From the cell containing the given text, extract its center point as (x, y) coordinate. 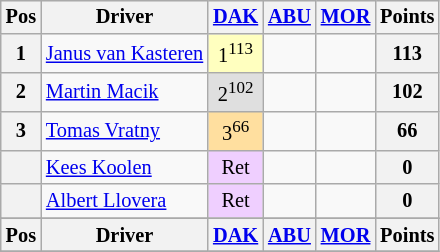
Janus van Kasteren (124, 54)
Albert Llovera (124, 201)
2 (21, 92)
366 (236, 132)
Martin Macik (124, 92)
1 (21, 54)
Tomas Vratny (124, 132)
102 (407, 92)
1113 (236, 54)
Kees Koolen (124, 168)
66 (407, 132)
3 (21, 132)
2102 (236, 92)
113 (407, 54)
